Locate the cell with the specified text and output its (x, y) center coordinate. 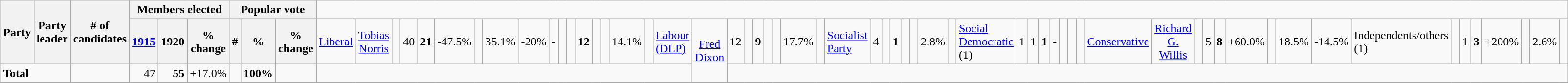
Socialist Party (847, 41)
Members elected (180, 10)
# (235, 41)
Total (35, 73)
4 (876, 41)
9 (758, 41)
35.1% (501, 41)
18.5% (1294, 41)
2.6% (1545, 41)
40 (409, 41)
17.7% (798, 41)
Party (17, 32)
+60.0% (1247, 41)
2.8% (933, 41)
8 (1219, 41)
% (258, 41)
1915 (144, 41)
55 (173, 73)
100% (258, 73)
Popular vote (273, 10)
Labour (DLP) (672, 41)
Tobias Norris (374, 41)
5 (1209, 41)
47 (144, 73)
+17.0% (208, 73)
Fred Dixon (710, 51)
Party leader (52, 32)
Independents/others (1) (1401, 41)
+200% (1502, 41)
Liberal (335, 41)
-14.5% (1332, 41)
Richard G. Willis (1173, 41)
Social Democratic (1) (986, 41)
-20% (534, 41)
21 (426, 41)
1920 (173, 41)
3 (1477, 41)
14.1% (627, 41)
-47.5% (455, 41)
# ofcandidates (100, 32)
Conservative (1118, 41)
